Find where the given text appears and provide that cell's center as [X, Y] coordinate. 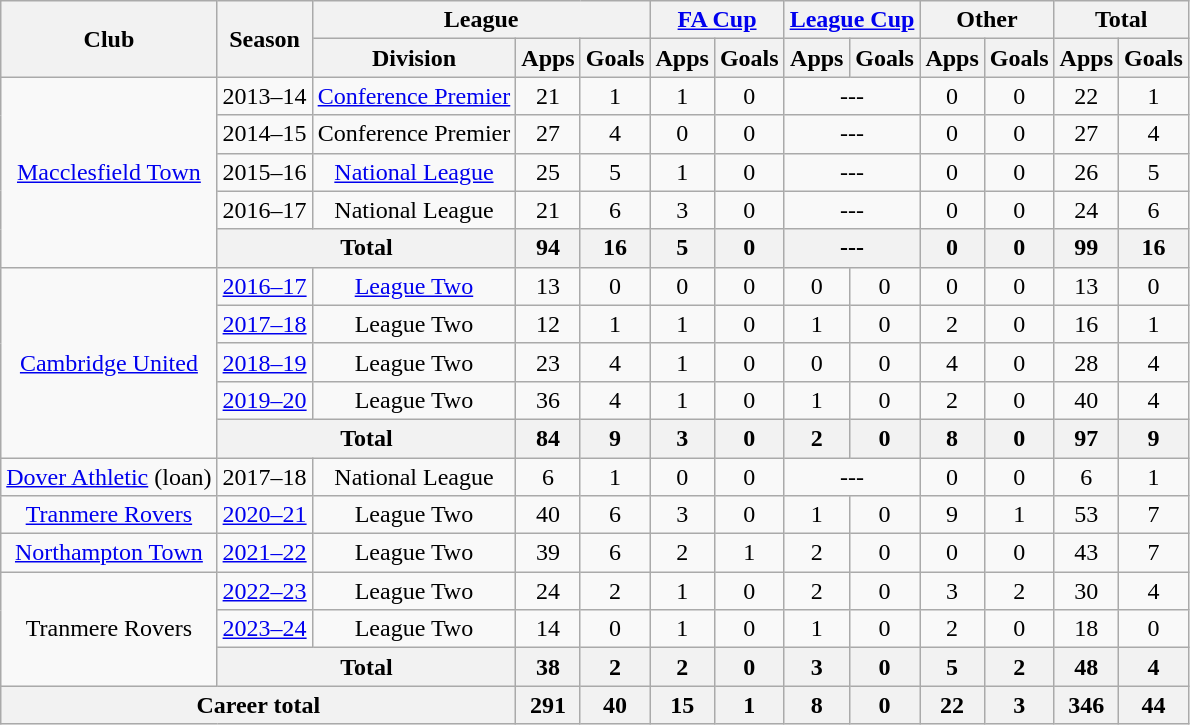
38 [548, 667]
2023–24 [264, 629]
30 [1086, 591]
84 [548, 438]
36 [548, 400]
Other [987, 20]
League Cup [852, 20]
Macclesfield Town [109, 172]
97 [1086, 438]
2021–22 [264, 553]
2014–15 [264, 134]
Season [264, 39]
43 [1086, 553]
2019–20 [264, 400]
Dover Athletic (loan) [109, 477]
League [481, 20]
48 [1086, 667]
18 [1086, 629]
2020–21 [264, 515]
39 [548, 553]
25 [548, 172]
44 [1154, 705]
94 [548, 248]
Club [109, 39]
23 [548, 362]
Northampton Town [109, 553]
FA Cup [717, 20]
99 [1086, 248]
2013–14 [264, 96]
15 [682, 705]
Division [414, 58]
12 [548, 324]
2022–23 [264, 591]
Cambridge United [109, 362]
346 [1086, 705]
291 [548, 705]
Career total [258, 705]
14 [548, 629]
26 [1086, 172]
2018–19 [264, 362]
53 [1086, 515]
28 [1086, 362]
2015–16 [264, 172]
